Detect which cell encompasses the target text, then output its [X, Y] center coordinate. 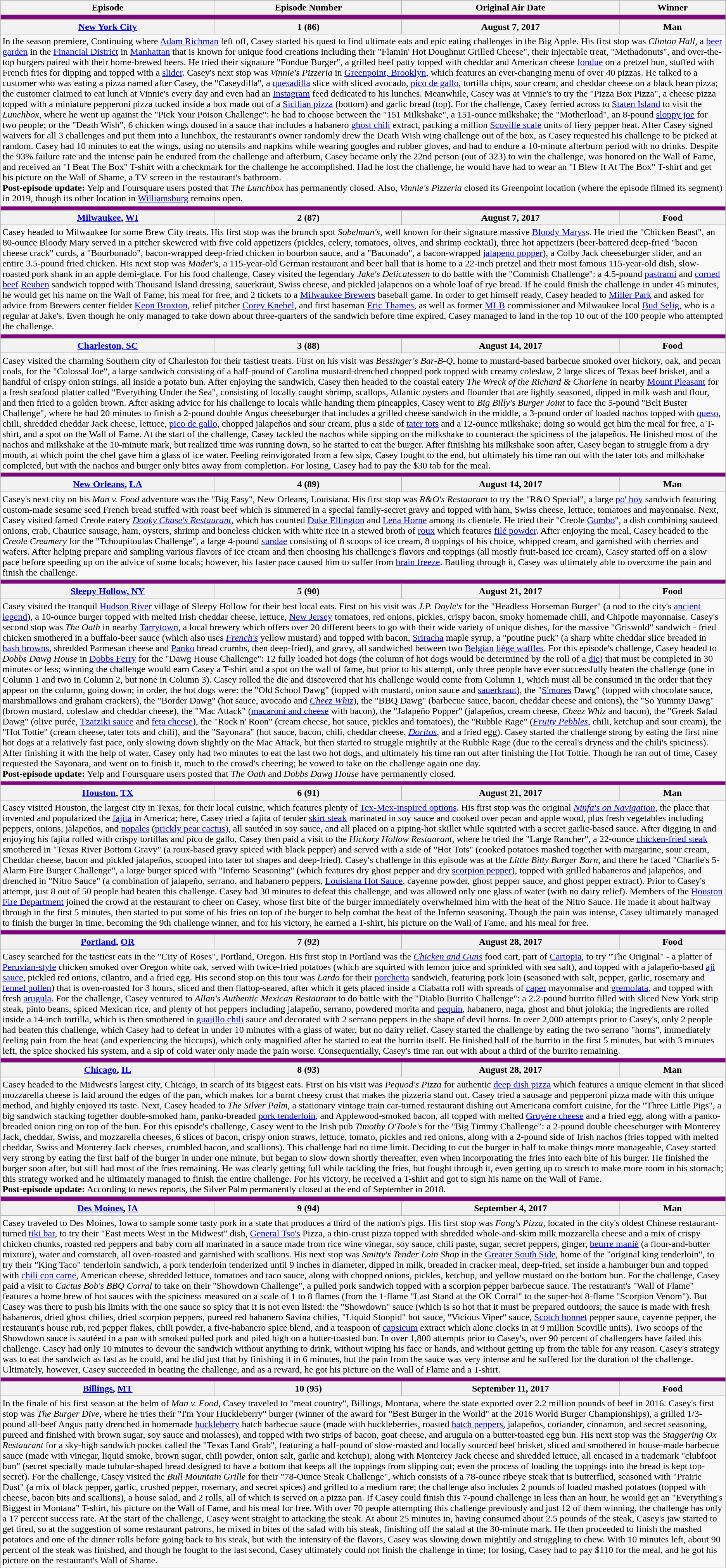
Houston, TX [108, 793]
September 4, 2017 [510, 1208]
Billings, MT [108, 1389]
New York City [108, 27]
2 (87) [308, 218]
1 (86) [308, 27]
6 (91) [308, 793]
Des Moines, IA [108, 1208]
9 (94) [308, 1208]
Portland, OR [108, 942]
Charleston, SC [108, 346]
10 (95) [308, 1389]
Milwaukee, WI [108, 218]
4 (89) [308, 484]
Episode [108, 8]
3 (88) [308, 346]
Winner [672, 8]
Episode Number [308, 8]
September 11, 2017 [510, 1389]
Original Air Date [510, 8]
Sleepy Hollow, NY [108, 591]
5 (90) [308, 591]
New Orleans, LA [108, 484]
Chicago, IL [108, 1070]
7 (92) [308, 942]
8 (93) [308, 1070]
